Locate the cell with the specified text and output its [x, y] center coordinate. 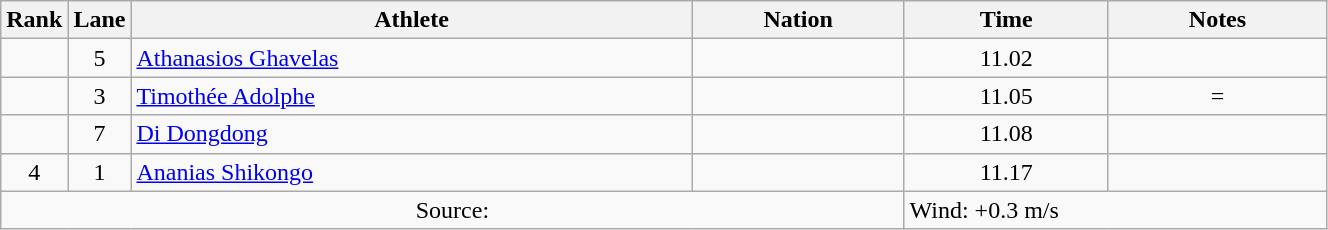
11.05 [1006, 96]
5 [100, 58]
Notes [1217, 20]
Ananias Shikongo [412, 172]
Lane [100, 20]
Athlete [412, 20]
Athanasios Ghavelas [412, 58]
11.08 [1006, 134]
Rank [34, 20]
Source: [452, 210]
Nation [798, 20]
3 [100, 96]
Di Dongdong [412, 134]
1 [100, 172]
7 [100, 134]
= [1217, 96]
Wind: +0.3 m/s [1115, 210]
4 [34, 172]
11.02 [1006, 58]
Timothée Adolphe [412, 96]
11.17 [1006, 172]
Time [1006, 20]
